For the text-containing cell, return its midpoint in [x, y] coordinate format. 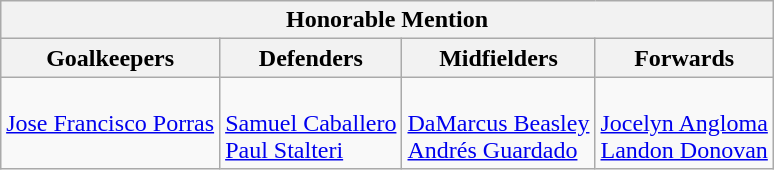
Defenders [311, 58]
Honorable Mention [388, 20]
Forwards [684, 58]
Jose Francisco Porras [110, 123]
DaMarcus Beasley Andrés Guardado [498, 123]
Midfielders [498, 58]
Goalkeepers [110, 58]
Jocelyn Angloma Landon Donovan [684, 123]
Samuel Caballero Paul Stalteri [311, 123]
